For the text-containing cell, return its midpoint in [X, Y] coordinate format. 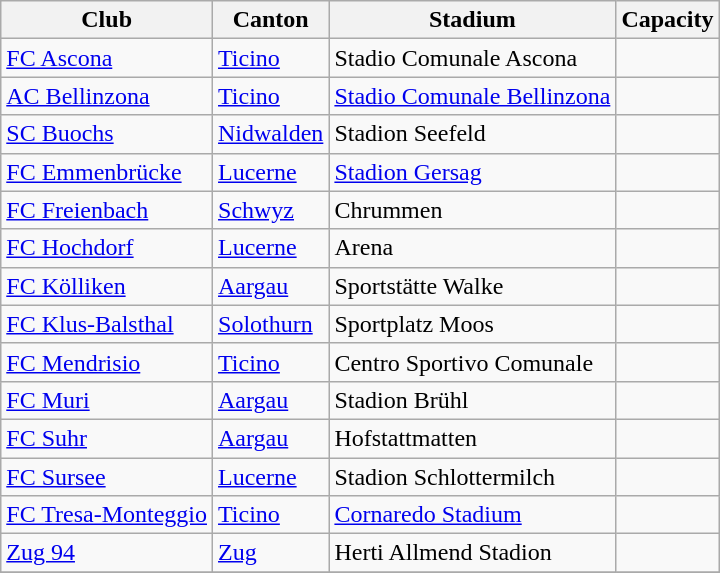
Hofstattmatten [472, 438]
Capacity [668, 20]
Stadio Comunale Bellinzona [472, 96]
FC Hochdorf [107, 248]
Sportstätte Walke [472, 286]
Stadio Comunale Ascona [472, 58]
Zug [271, 553]
Schwyz [271, 210]
Stadion Schlottermilch [472, 477]
Stadion Seefeld [472, 134]
Stadium [472, 20]
Herti Allmend Stadion [472, 553]
Stadion Brühl [472, 400]
Canton [271, 20]
Chrummen [472, 210]
FC Emmenbrücke [107, 172]
Nidwalden [271, 134]
Solothurn [271, 324]
FC Mendrisio [107, 362]
SC Buochs [107, 134]
FC Ascona [107, 58]
FC Kölliken [107, 286]
Stadion Gersag [472, 172]
FC Sursee [107, 477]
Centro Sportivo Comunale [472, 362]
Cornaredo Stadium [472, 515]
Zug 94 [107, 553]
FC Freienbach [107, 210]
AC Bellinzona [107, 96]
Club [107, 20]
FC Suhr [107, 438]
FC Tresa-Monteggio [107, 515]
Arena [472, 248]
Sportplatz Moos [472, 324]
FC Klus-Balsthal [107, 324]
FC Muri [107, 400]
